Output the [X, Y] coordinate of the center of the cell containing the given text.  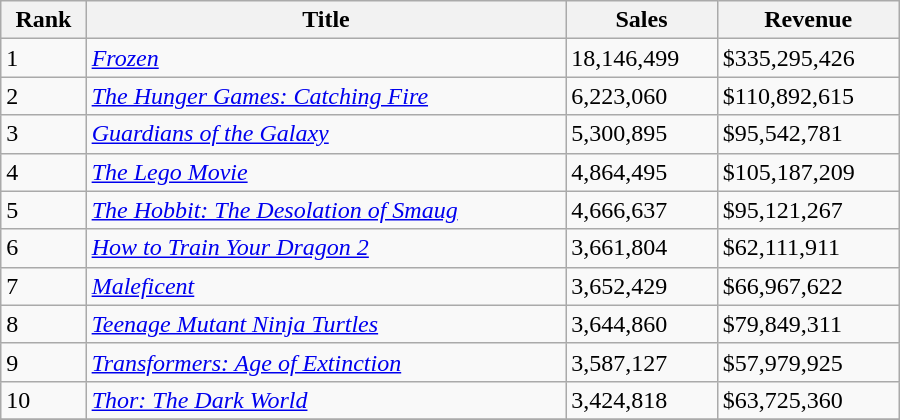
Maleficent [326, 286]
How to Train Your Dragon 2 [326, 248]
The Hunger Games: Catching Fire [326, 96]
8 [44, 324]
$62,111,911 [808, 248]
Sales [642, 20]
$66,967,622 [808, 286]
3,587,127 [642, 362]
Guardians of the Galaxy [326, 134]
Revenue [808, 20]
Thor: The Dark World [326, 400]
The Lego Movie [326, 172]
$95,121,267 [808, 210]
Transformers: Age of Extinction [326, 362]
18,146,499 [642, 58]
3,424,818 [642, 400]
6 [44, 248]
$105,187,209 [808, 172]
$63,725,360 [808, 400]
9 [44, 362]
1 [44, 58]
Frozen [326, 58]
7 [44, 286]
$57,979,925 [808, 362]
The Hobbit: The Desolation of Smaug [326, 210]
$79,849,311 [808, 324]
3 [44, 134]
2 [44, 96]
3,644,860 [642, 324]
5,300,895 [642, 134]
Teenage Mutant Ninja Turtles [326, 324]
6,223,060 [642, 96]
Rank [44, 20]
3,652,429 [642, 286]
10 [44, 400]
3,661,804 [642, 248]
4 [44, 172]
5 [44, 210]
Title [326, 20]
$335,295,426 [808, 58]
4,666,637 [642, 210]
$110,892,615 [808, 96]
$95,542,781 [808, 134]
4,864,495 [642, 172]
